Output the (X, Y) coordinate of the center of the cell containing the given text.  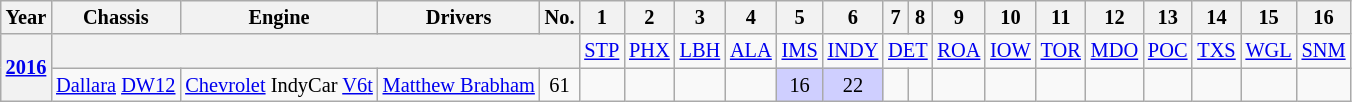
MDO (1114, 51)
TXS (1216, 51)
22 (854, 85)
4 (751, 17)
6 (854, 17)
7 (896, 17)
9 (960, 17)
POC (1168, 51)
15 (1269, 17)
Engine (278, 17)
2016 (26, 68)
Dallara DW12 (116, 85)
Drivers (459, 17)
10 (1010, 17)
LBH (700, 51)
IOW (1010, 51)
TOR (1061, 51)
13 (1168, 17)
PHX (649, 51)
Year (26, 17)
Matthew Brabham (459, 85)
12 (1114, 17)
INDY (854, 51)
2 (649, 17)
ALA (751, 51)
WGL (1269, 51)
11 (1061, 17)
8 (920, 17)
61 (560, 85)
5 (800, 17)
14 (1216, 17)
STP (602, 51)
Chevrolet IndyCar V6t (278, 85)
DET (908, 51)
Chassis (116, 17)
No. (560, 17)
ROA (960, 51)
IMS (800, 51)
3 (700, 17)
SNM (1324, 51)
1 (602, 17)
